Pinpoint the cell where the given text exists, returning its (X, Y) midpoint coordinate. 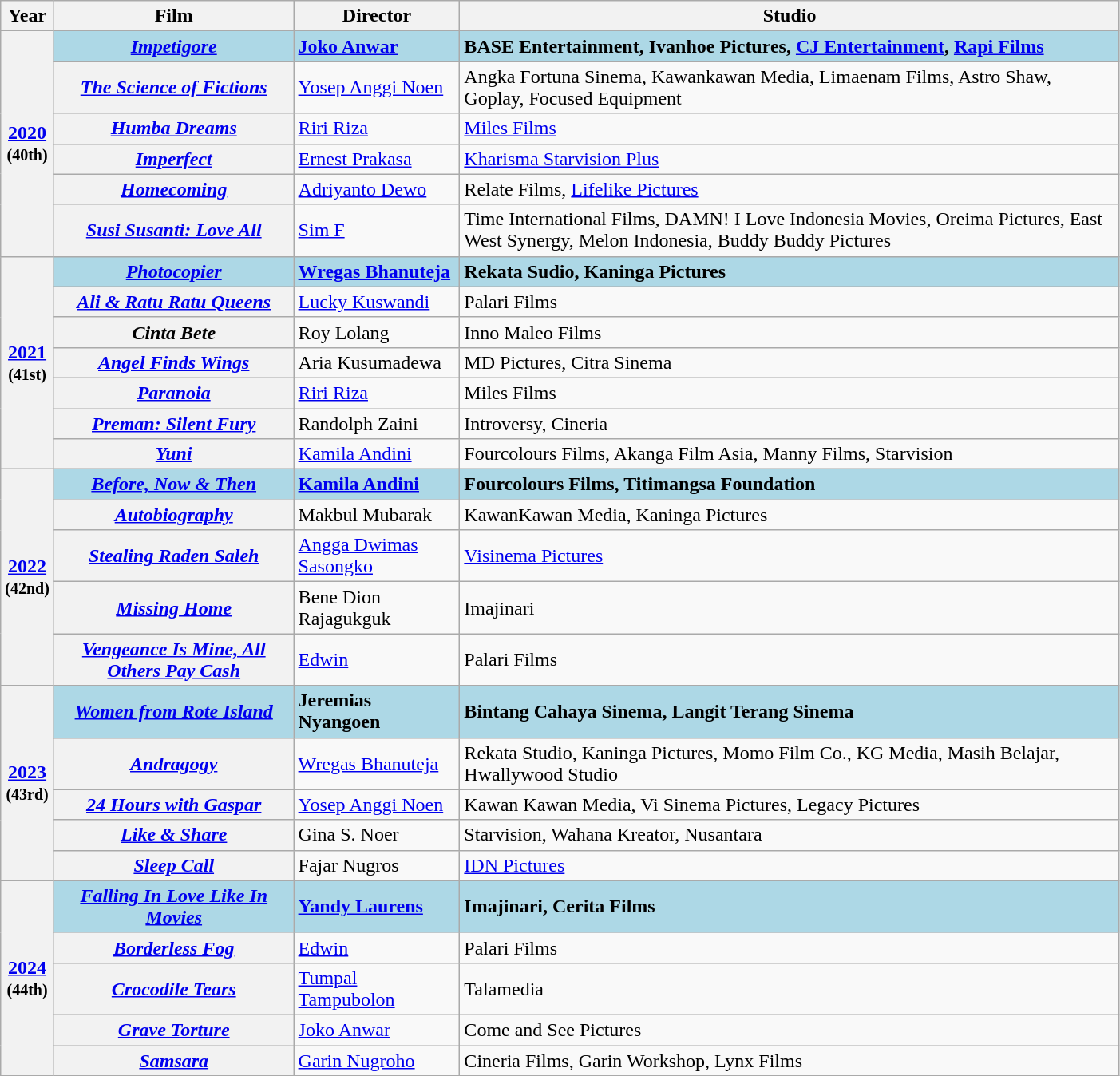
Women from Rote Island (174, 712)
Garin Nugroho (377, 1061)
Makbul Mubarak (377, 515)
Rekata Studio, Kaninga Pictures, Momo Film Co., KG Media, Masih Belajar, Hwallywood Studio (790, 763)
Paranoia (174, 393)
Inno Maleo Films (790, 332)
Aria Kusumadewa (377, 362)
Like & Share (174, 835)
Andragogy (174, 763)
Crocodile Tears (174, 988)
Grave Torture (174, 1030)
Stealing Raden Saleh (174, 556)
2020(40th) (27, 144)
Susi Susanti: Love All (174, 230)
Fajar Nugros (377, 865)
MD Pictures, Citra Sinema (790, 362)
Preman: Silent Fury (174, 424)
Visinema Pictures (790, 556)
Ernest Prakasa (377, 159)
2021(41st) (27, 362)
BASE Entertainment, Ivanhoe Pictures, CJ Entertainment, Rapi Films (790, 46)
Starvision, Wahana Kreator, Nusantara (790, 835)
Relate Films, Lifelike Pictures (790, 189)
Photocopier (174, 271)
Sleep Call (174, 865)
Cineria Films, Garin Workshop, Lynx Films (790, 1061)
Angga Dwimas Sasongko (377, 556)
2023(43rd) (27, 783)
Introversy, Cineria (790, 424)
Before, Now & Then (174, 485)
Adriyanto Dewo (377, 189)
Talamedia (790, 988)
Falling In Love Like In Movies (174, 907)
Imperfect (174, 159)
Roy Lolang (377, 332)
Randolph Zaini (377, 424)
IDN Pictures (790, 865)
Fourcolours Films, Titimangsa Foundation (790, 485)
Impetigore (174, 46)
Sim F (377, 230)
Tumpal Tampubolon (377, 988)
Angel Finds Wings (174, 362)
Director (377, 16)
Yuni (174, 454)
Yandy Laurens (377, 907)
Gina S. Noer (377, 835)
KawanKawan Media, Kaninga Pictures (790, 515)
Imajinari, Cerita Films (790, 907)
Rekata Sudio, Kaninga Pictures (790, 271)
Jeremias Nyangoen (377, 712)
Imajinari (790, 608)
Samsara (174, 1061)
2022(42nd) (27, 578)
The Science of Fictions (174, 88)
Kharisma Starvision Plus (790, 159)
Fourcolours Films, Akanga Film Asia, Manny Films, Starvision (790, 454)
Autobiography (174, 515)
2024(44th) (27, 978)
Humba Dreams (174, 129)
Year (27, 16)
Lucky Kuswandi (377, 302)
Missing Home (174, 608)
Cinta Bete (174, 332)
Ali & Ratu Ratu Queens (174, 302)
Bintang Cahaya Sinema, Langit Terang Sinema (790, 712)
Bene Dion Rajagukguk (377, 608)
Borderless Fog (174, 947)
Time International Films, DAMN! I Love Indonesia Movies, Oreima Pictures, East West Synergy, Melon Indonesia, Buddy Buddy Pictures (790, 230)
Studio (790, 16)
24 Hours with Gaspar (174, 805)
Film (174, 16)
Come and See Pictures (790, 1030)
Vengeance Is Mine, All Others Pay Cash (174, 659)
Kawan Kawan Media, Vi Sinema Pictures, Legacy Pictures (790, 805)
Homecoming (174, 189)
Angka Fortuna Sinema, Kawankawan Media, Limaenam Films, Astro Shaw, Goplay, Focused Equipment (790, 88)
